Output the [X, Y] coordinate of the center of the cell containing the given text.  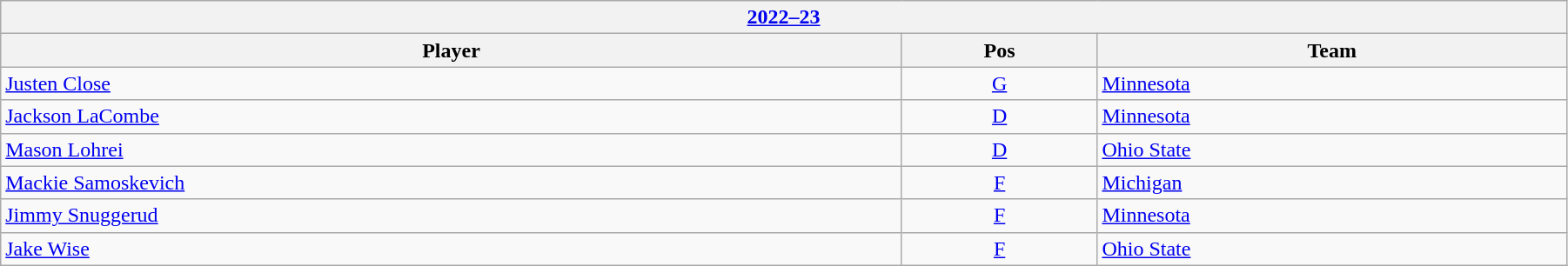
G [999, 83]
2022–23 [784, 17]
Team [1332, 50]
Mason Lohrei [452, 150]
Jimmy Snuggerud [452, 216]
Player [452, 50]
Pos [999, 50]
Jackson LaCombe [452, 116]
Jake Wise [452, 249]
Justen Close [452, 83]
Mackie Samoskevich [452, 183]
Michigan [1332, 183]
